Return the [X, Y] coordinate for the center point of the cell that contains the specified text.  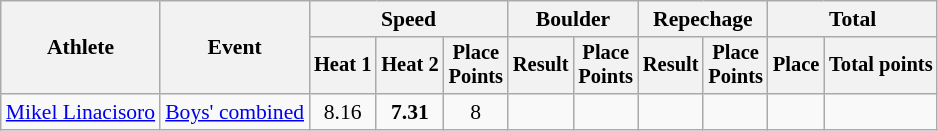
8.16 [342, 112]
Boulder [573, 19]
8 [476, 112]
Athlete [80, 48]
Heat 1 [342, 66]
Total points [880, 66]
Place [796, 66]
7.31 [410, 112]
Event [234, 48]
Mikel Linacisoro [80, 112]
Speed [408, 19]
Boys' combined [234, 112]
Total [853, 19]
Repechage [703, 19]
Heat 2 [410, 66]
